Identify which cell holds the provided text, then report its (X, Y) central coordinate. 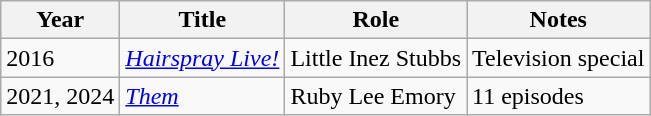
2021, 2024 (60, 96)
Television special (558, 58)
Year (60, 20)
Notes (558, 20)
Title (202, 20)
Ruby Lee Emory (376, 96)
Role (376, 20)
Them (202, 96)
Hairspray Live! (202, 58)
Little Inez Stubbs (376, 58)
2016 (60, 58)
11 episodes (558, 96)
